Return (x, y) of the center of cell containing provided text 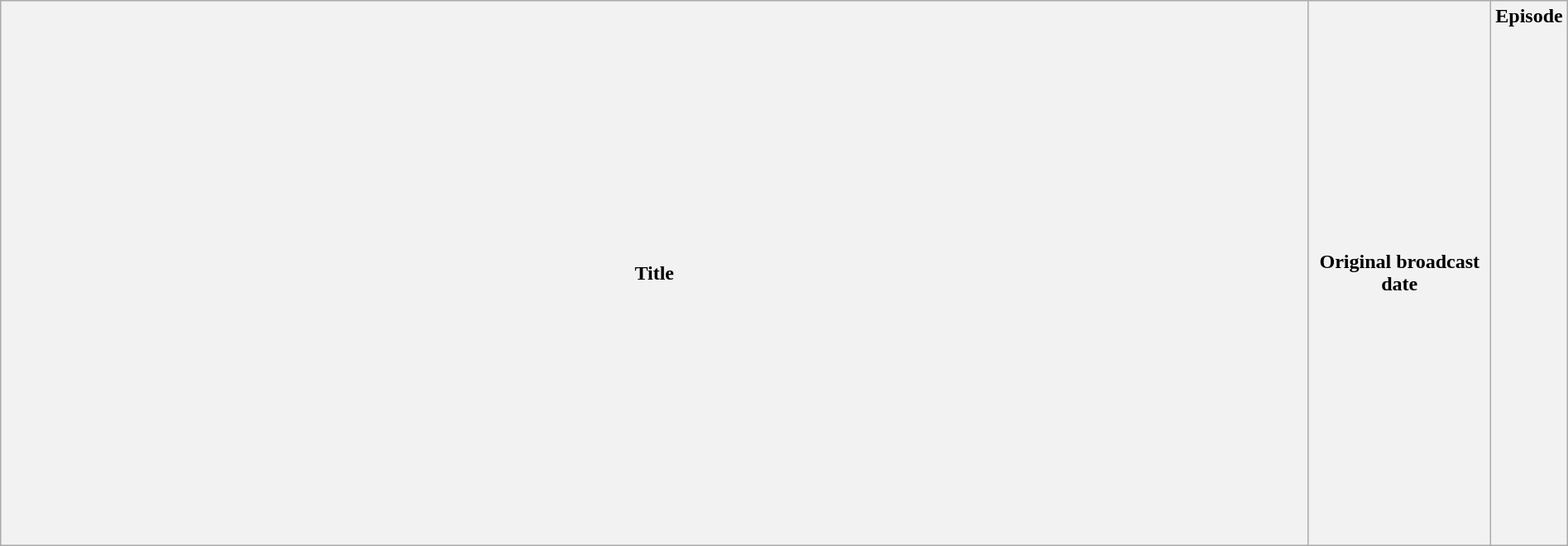
Episode (1529, 273)
Original broadcast date (1399, 273)
Title (655, 273)
